Return the (x, y) coordinate for the center point of the cell that contains the specified text.  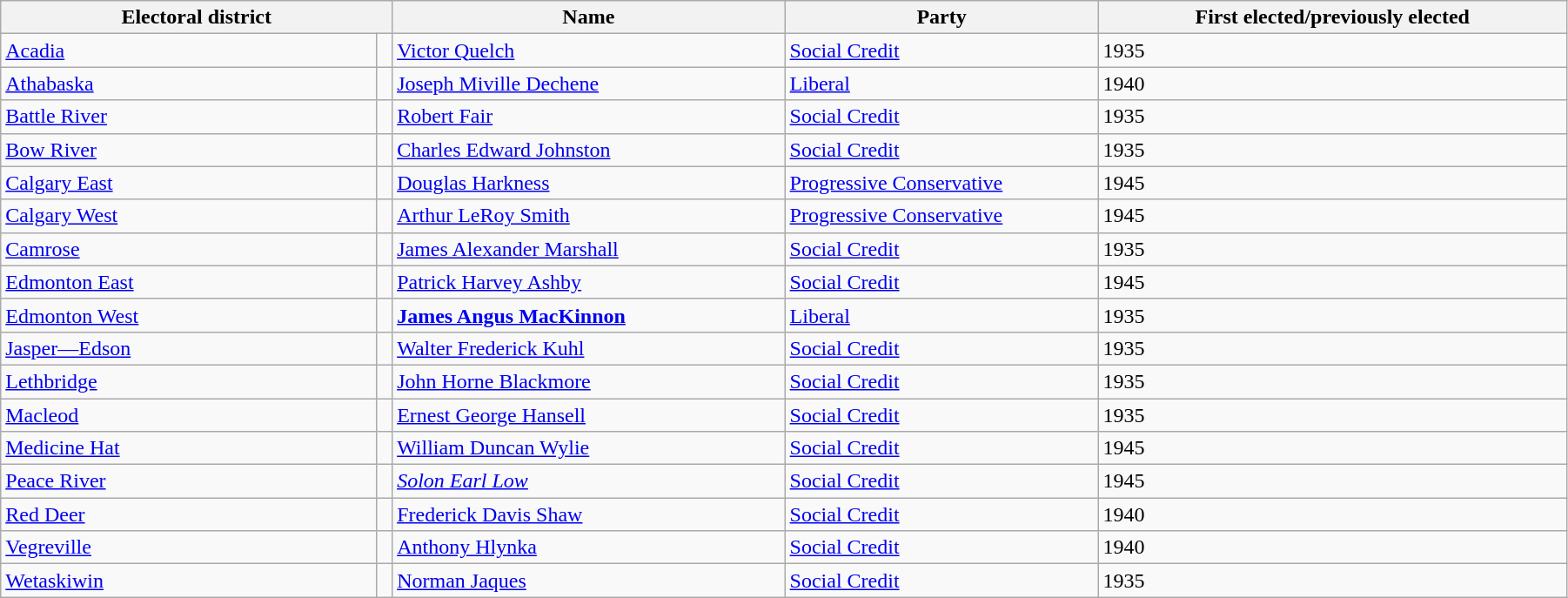
James Alexander Marshall (588, 249)
First elected/previously elected (1332, 17)
Anthony Hlynka (588, 548)
Douglas Harkness (588, 183)
Name (588, 17)
Macleod (189, 415)
Electoral district (197, 17)
Battle River (189, 117)
Charles Edward Johnston (588, 150)
James Angus MacKinnon (588, 315)
Arthur LeRoy Smith (588, 216)
Norman Jaques (588, 581)
John Horne Blackmore (588, 381)
Joseph Miville Dechene (588, 84)
Edmonton East (189, 282)
Calgary West (189, 216)
Party (941, 17)
Ernest George Hansell (588, 415)
Camrose (189, 249)
Frederick Davis Shaw (588, 514)
Edmonton West (189, 315)
Vegreville (189, 548)
Calgary East (189, 183)
Red Deer (189, 514)
Walter Frederick Kuhl (588, 348)
Peace River (189, 481)
Jasper—Edson (189, 348)
Patrick Harvey Ashby (588, 282)
Bow River (189, 150)
Victor Quelch (588, 50)
William Duncan Wylie (588, 448)
Medicine Hat (189, 448)
Solon Earl Low (588, 481)
Athabaska (189, 84)
Lethbridge (189, 381)
Wetaskiwin (189, 581)
Acadia (189, 50)
Robert Fair (588, 117)
